For the text-containing cell, return its midpoint in [X, Y] coordinate format. 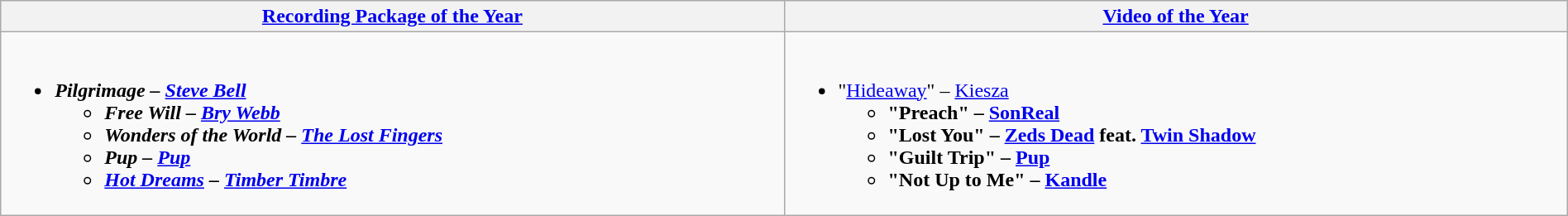
Recording Package of the Year [392, 17]
"Hideaway" – Kiesza"Preach" – SonReal"Lost You" – Zeds Dead feat. Twin Shadow"Guilt Trip" – Pup"Not Up to Me" – Kandle [1176, 124]
Video of the Year [1176, 17]
Pilgrimage – Steve BellFree Will – Bry WebbWonders of the World – The Lost FingersPup – PupHot Dreams – Timber Timbre [392, 124]
